Find where the given text appears and provide that cell's center as (x, y) coordinate. 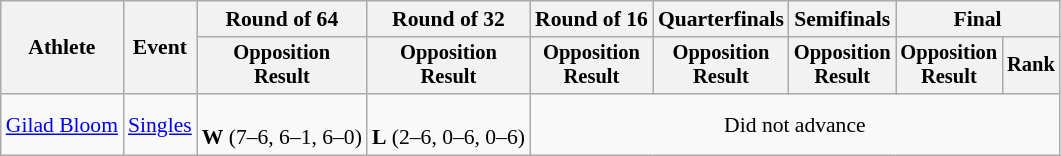
Rank (1031, 66)
Singles (160, 124)
Quarterfinals (721, 19)
L (2–6, 0–6, 0–6) (448, 124)
W (7–6, 6–1, 6–0) (282, 124)
Gilad Bloom (62, 124)
Final (978, 19)
Event (160, 48)
Round of 16 (592, 19)
Athlete (62, 48)
Round of 64 (282, 19)
Round of 32 (448, 19)
Semifinals (842, 19)
Did not advance (795, 124)
